Locate the cell with the specified text and output its [x, y] center coordinate. 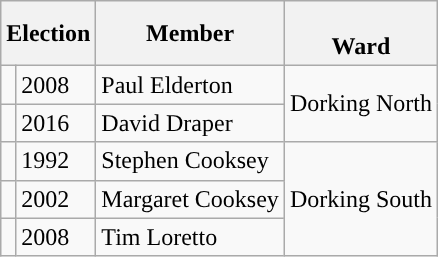
David Draper [190, 123]
Ward [360, 34]
Dorking North [360, 104]
Dorking South [360, 199]
Election [48, 34]
Stephen Cooksey [190, 161]
2002 [56, 199]
Member [190, 34]
2016 [56, 123]
1992 [56, 161]
Margaret Cooksey [190, 199]
Tim Loretto [190, 237]
Paul Elderton [190, 85]
